Find where the given text appears and provide that cell's center as [x, y] coordinate. 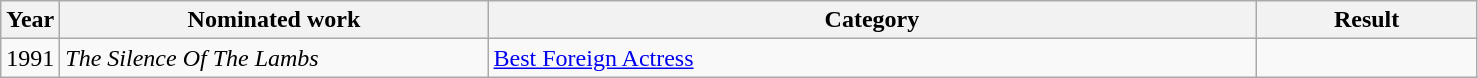
Year [30, 20]
Category [872, 20]
Nominated work [274, 20]
Best Foreign Actress [872, 58]
Result [1366, 20]
The Silence Of The Lambs [274, 58]
1991 [30, 58]
